Identify which cell holds the provided text, then report its (X, Y) central coordinate. 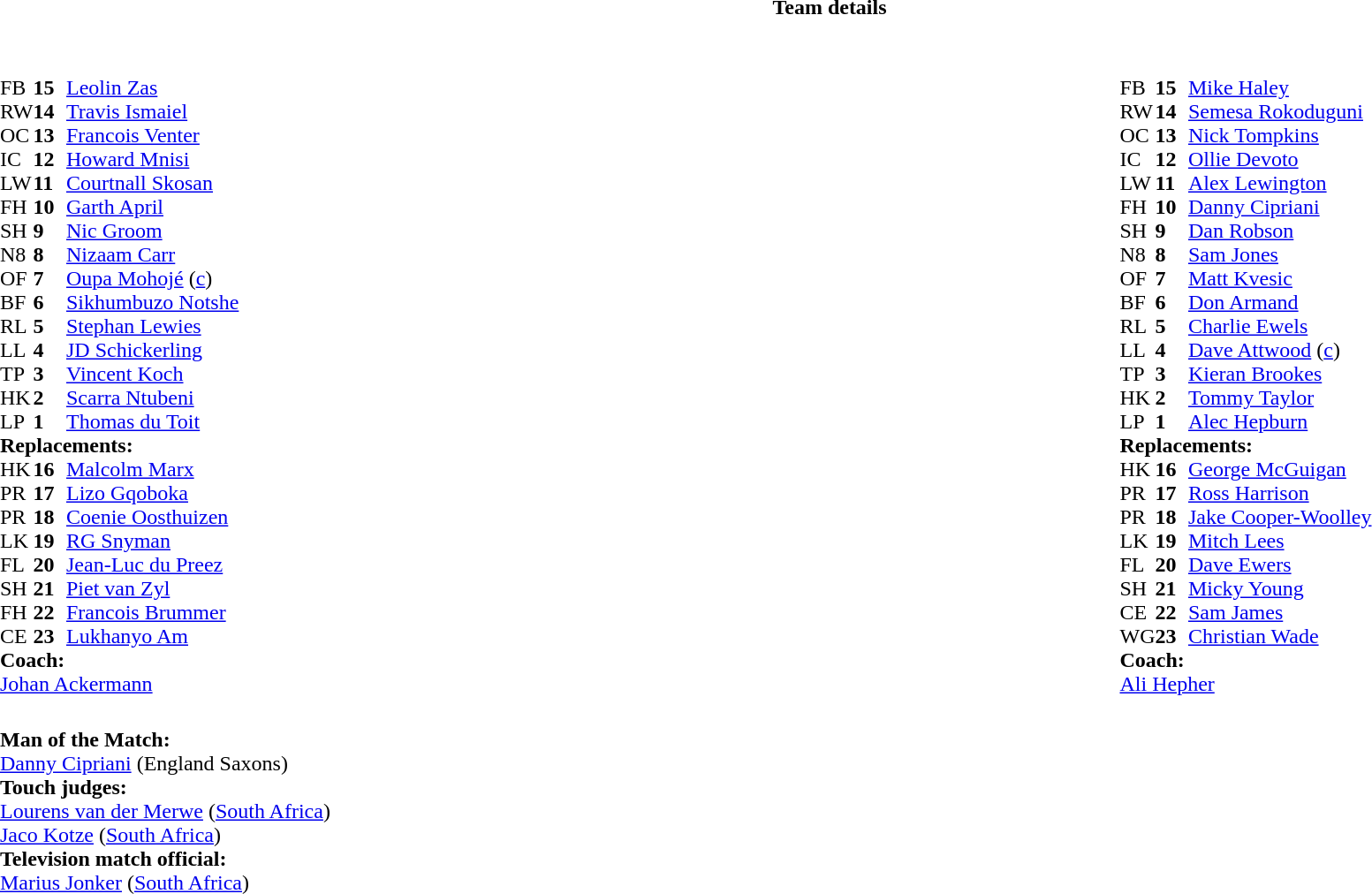
Dave Ewers (1280, 565)
Charlie Ewels (1280, 327)
Francois Brummer (152, 613)
Jean-Luc du Preez (152, 565)
Nizaam Carr (152, 254)
Stephan Lewies (152, 327)
Danny Cipriani (1280, 207)
Micky Young (1280, 588)
Coenie Oosthuizen (152, 518)
Dave Attwood (c) (1280, 350)
Tommy Taylor (1280, 398)
WG (1137, 636)
Sam James (1280, 613)
Matt Kvesic (1280, 279)
George McGuigan (1280, 470)
Francois Venter (152, 136)
Ali Hepher (1246, 684)
Kieran Brookes (1280, 375)
Piet van Zyl (152, 588)
Alex Lewington (1280, 184)
Howard Mnisi (152, 159)
Vincent Koch (152, 375)
Thomas du Toit (152, 422)
Dan Robson (1280, 231)
Lizo Gqoboka (152, 493)
Semesa Rokoduguni (1280, 111)
Nick Tompkins (1280, 136)
Don Armand (1280, 302)
Jake Cooper-Woolley (1280, 518)
Ollie Devoto (1280, 159)
Nic Groom (152, 231)
Lukhanyo Am (152, 636)
Oupa Mohojé (c) (152, 279)
Christian Wade (1280, 636)
Leolin Zas (152, 88)
Mike Haley (1280, 88)
Sikhumbuzo Notshe (152, 302)
RG Snyman (152, 541)
Sam Jones (1280, 254)
Malcolm Marx (152, 470)
Scarra Ntubeni (152, 398)
Johan Ackermann (119, 684)
Courtnall Skosan (152, 184)
Mitch Lees (1280, 541)
Alec Hepburn (1280, 422)
JD Schickerling (152, 350)
Garth April (152, 207)
Ross Harrison (1280, 493)
Travis Ismaiel (152, 111)
